Capture the cell that displays the provided text and extract its (x, y) central coordinate. 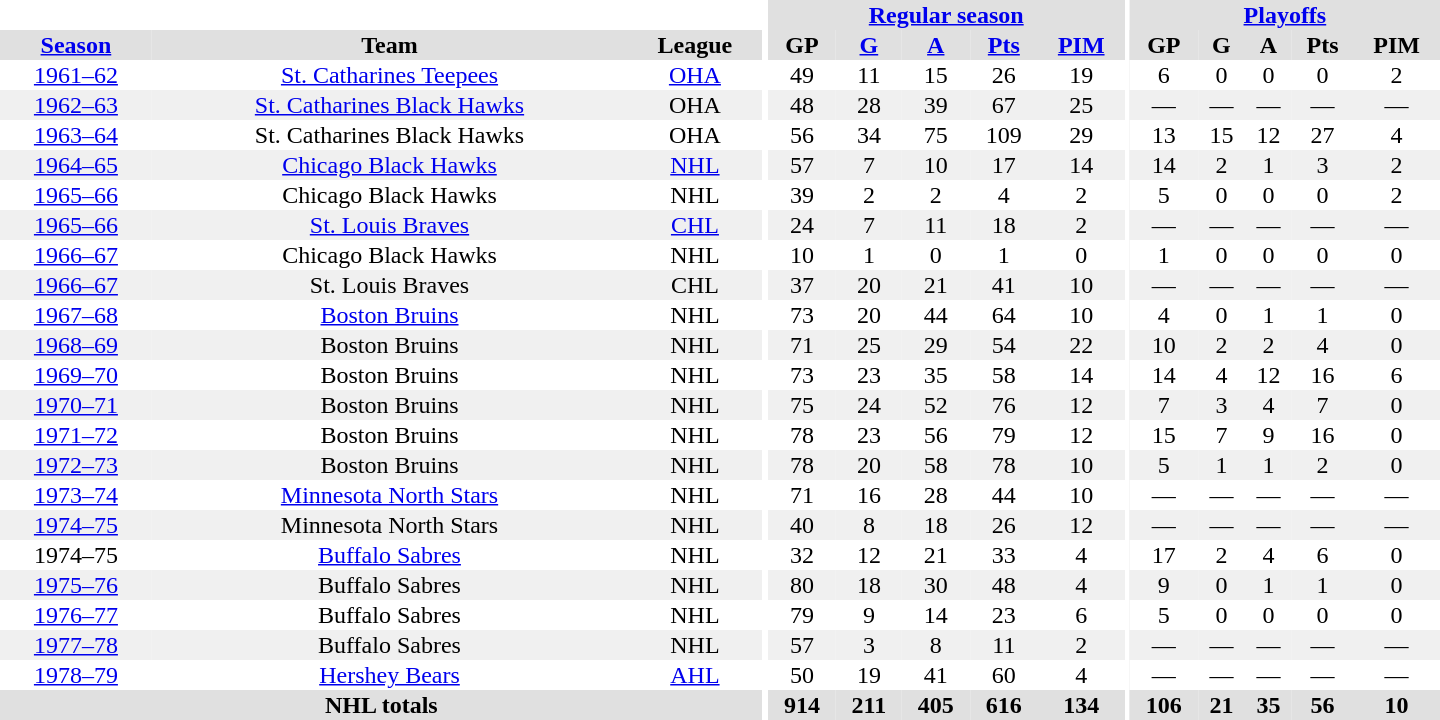
211 (869, 705)
1977–78 (76, 645)
1969–70 (76, 375)
64 (1004, 315)
Hershey Bears (390, 675)
1962–63 (76, 105)
1967–68 (76, 315)
Team (390, 45)
Playoffs (1285, 15)
1968–69 (76, 345)
60 (1004, 675)
1961–62 (76, 75)
1970–71 (76, 405)
Season (76, 45)
109 (1004, 135)
27 (1322, 135)
405 (936, 705)
49 (802, 75)
40 (802, 525)
Regular season (946, 15)
1973–74 (76, 495)
1972–73 (76, 465)
22 (1082, 345)
914 (802, 705)
37 (802, 285)
54 (1004, 345)
34 (869, 135)
1978–79 (76, 675)
1975–76 (76, 585)
52 (936, 405)
AHL (695, 675)
80 (802, 585)
1964–65 (76, 165)
1976–77 (76, 615)
616 (1004, 705)
134 (1082, 705)
32 (802, 555)
30 (936, 585)
1971–72 (76, 435)
1963–64 (76, 135)
League (695, 45)
67 (1004, 105)
76 (1004, 405)
13 (1164, 135)
106 (1164, 705)
33 (1004, 555)
NHL totals (382, 705)
50 (802, 675)
St. Catharines Teepees (390, 75)
